Identify which cell holds the provided text, then report its (X, Y) central coordinate. 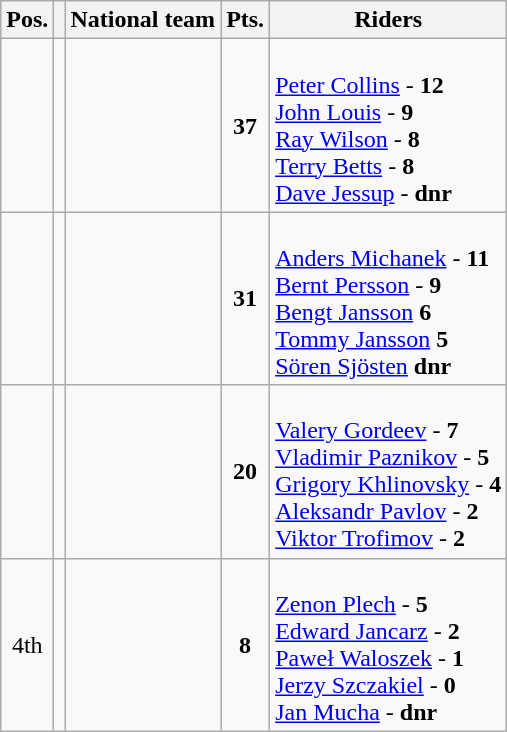
National team (143, 20)
Peter Collins - 12 John Louis - 9 Ray Wilson - 8 Terry Betts - 8 Dave Jessup - dnr (388, 126)
Anders Michanek - 11 Bernt Persson - 9 Bengt Jansson 6 Tommy Jansson 5 Sören Sjösten dnr (388, 298)
Valery Gordeev - 7 Vladimir Paznikov - 5 Grigory Khlinovsky - 4 Aleksandr Pavlov - 2 Viktor Trofimov - 2 (388, 472)
37 (246, 126)
Pos. (28, 20)
20 (246, 472)
Zenon Plech - 5 Edward Jancarz - 2 Paweł Waloszek - 1 Jerzy Szczakiel - 0 Jan Mucha - dnr (388, 644)
Riders (388, 20)
31 (246, 298)
8 (246, 644)
Pts. (246, 20)
4th (28, 644)
